Locate the cell with the specified text and output its (X, Y) center coordinate. 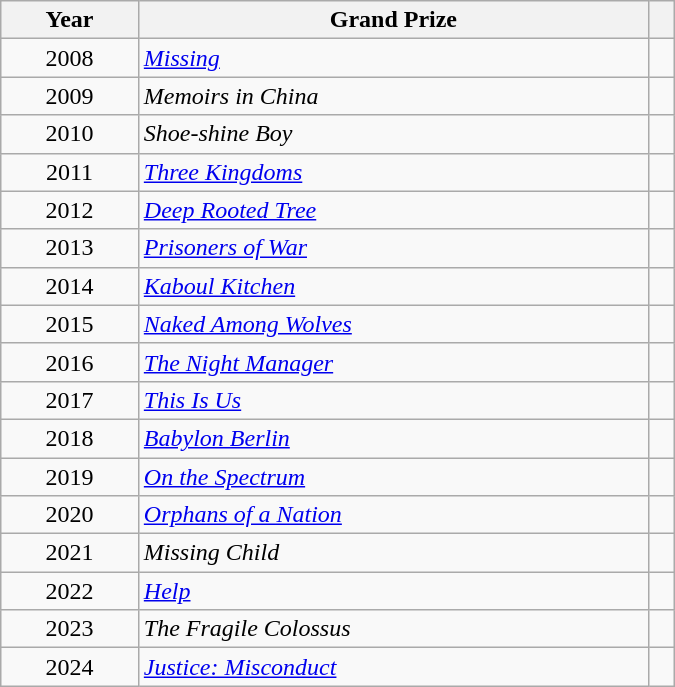
Prisoners of War (393, 248)
Missing (393, 58)
2023 (70, 629)
Help (393, 591)
2018 (70, 438)
2010 (70, 134)
Orphans of a Nation (393, 515)
2017 (70, 400)
Naked Among Wolves (393, 324)
2008 (70, 58)
2019 (70, 477)
Babylon Berlin (393, 438)
Year (70, 20)
The Fragile Colossus (393, 629)
On the Spectrum (393, 477)
Kaboul Kitchen (393, 286)
2024 (70, 667)
Three Kingdoms (393, 172)
Memoirs in China (393, 96)
2015 (70, 324)
2012 (70, 210)
Shoe-shine Boy (393, 134)
Grand Prize (393, 20)
Missing Child (393, 553)
2011 (70, 172)
2016 (70, 362)
2009 (70, 96)
2022 (70, 591)
Justice: Misconduct (393, 667)
2021 (70, 553)
2013 (70, 248)
This Is Us (393, 400)
2014 (70, 286)
Deep Rooted Tree (393, 210)
The Night Manager (393, 362)
2020 (70, 515)
